Pinpoint the cell where the given text exists, returning its (X, Y) midpoint coordinate. 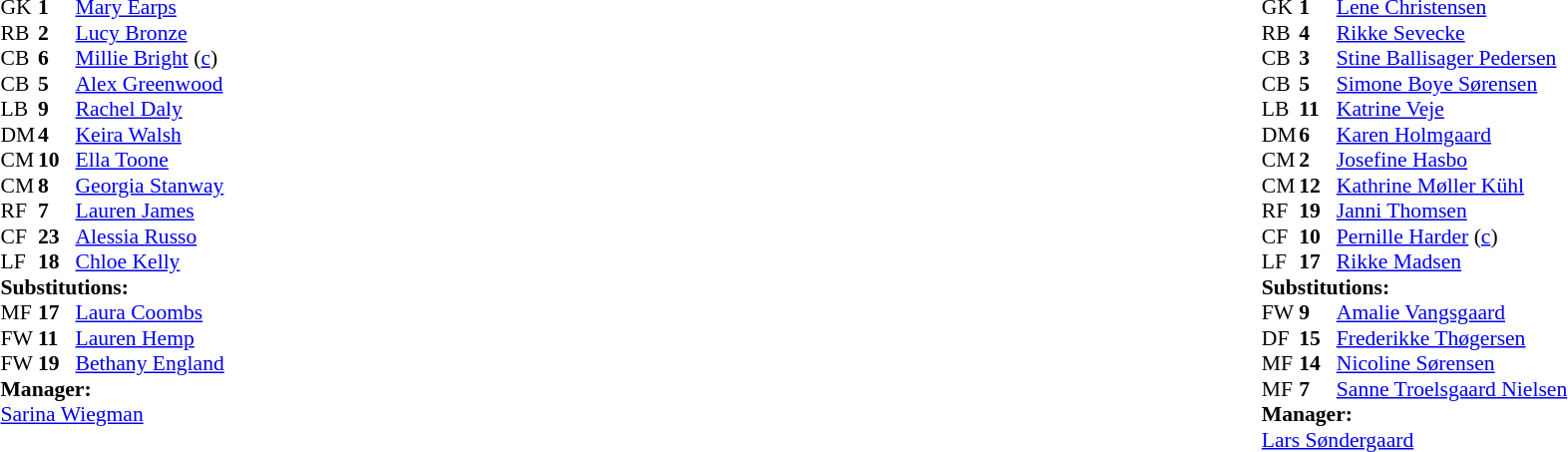
12 (1318, 186)
Lauren Hemp (150, 338)
14 (1318, 364)
Lauren James (150, 211)
Pernille Harder (c) (1452, 236)
Rikke Sevecke (1452, 33)
DF (1281, 338)
Amalie Vangsgaard (1452, 312)
18 (57, 262)
Karen Holmgaard (1452, 135)
Simone Boye Sørensen (1452, 84)
8 (57, 186)
Chloe Kelly (150, 262)
Rikke Madsen (1452, 262)
Ella Toone (150, 161)
Stine Ballisager Pedersen (1452, 59)
Millie Bright (c) (150, 59)
Rachel Daly (150, 109)
Janni Thomsen (1452, 211)
23 (57, 236)
Katrine Veje (1452, 109)
Alex Greenwood (150, 84)
Bethany England (150, 364)
Sarina Wiegman (112, 414)
Josefine Hasbo (1452, 161)
Kathrine Møller Kühl (1452, 186)
15 (1318, 338)
Frederikke Thøgersen (1452, 338)
Nicoline Sørensen (1452, 364)
Georgia Stanway (150, 186)
Keira Walsh (150, 135)
Alessia Russo (150, 236)
Sanne Troelsgaard Nielsen (1452, 389)
Lucy Bronze (150, 33)
3 (1318, 59)
Laura Coombs (150, 312)
